For the text-containing cell, return its midpoint in (x, y) coordinate format. 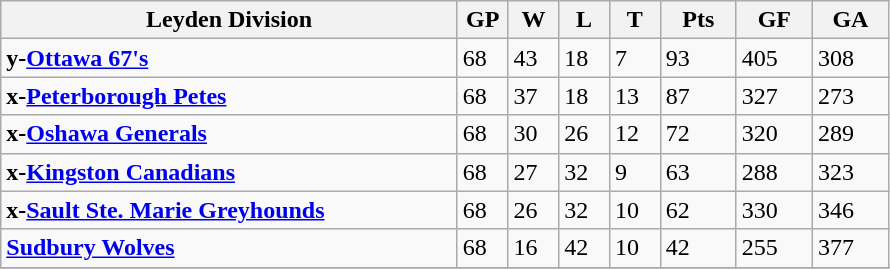
43 (534, 58)
330 (774, 210)
405 (774, 58)
GF (774, 20)
W (534, 20)
346 (850, 210)
Pts (698, 20)
62 (698, 210)
87 (698, 96)
273 (850, 96)
377 (850, 248)
63 (698, 172)
GA (850, 20)
T (634, 20)
37 (534, 96)
13 (634, 96)
323 (850, 172)
30 (534, 134)
7 (634, 58)
x-Oshawa Generals (230, 134)
327 (774, 96)
16 (534, 248)
Sudbury Wolves (230, 248)
Leyden Division (230, 20)
320 (774, 134)
72 (698, 134)
GP (482, 20)
93 (698, 58)
308 (850, 58)
27 (534, 172)
x-Kingston Canadians (230, 172)
9 (634, 172)
y-Ottawa 67's (230, 58)
12 (634, 134)
x-Peterborough Petes (230, 96)
289 (850, 134)
L (584, 20)
288 (774, 172)
x-Sault Ste. Marie Greyhounds (230, 210)
255 (774, 248)
